Identify which cell holds the provided text, then report its [x, y] central coordinate. 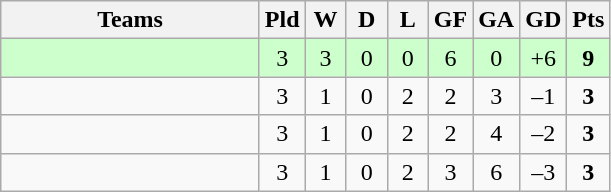
GD [544, 20]
Pld [282, 20]
–2 [544, 134]
GF [450, 20]
–3 [544, 172]
D [366, 20]
W [326, 20]
GA [496, 20]
9 [588, 58]
Pts [588, 20]
L [408, 20]
4 [496, 134]
Teams [130, 20]
–1 [544, 96]
+6 [544, 58]
